Extract the [x, y] coordinate from the center of the cell holding the provided text.  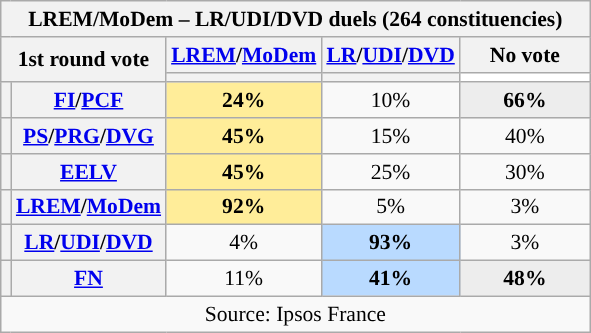
PS/PRG/DVG [88, 136]
93% [390, 243]
41% [390, 279]
25% [390, 172]
66% [525, 101]
EELV [88, 172]
92% [244, 207]
LREM/MoDem – LR/UDI/DVD duels (264 constituencies) [296, 19]
5% [390, 207]
24% [244, 101]
4% [244, 243]
48% [525, 279]
40% [525, 136]
10% [390, 101]
No vote [525, 55]
FN [88, 279]
FI/PCF [88, 101]
11% [244, 279]
1st round vote [84, 60]
30% [525, 172]
15% [390, 136]
Source: Ipsos France [296, 314]
